Locate the cell with the specified text and output its [x, y] center coordinate. 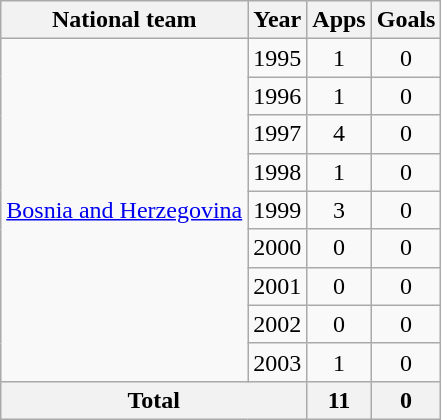
4 [339, 134]
2002 [278, 324]
11 [339, 400]
1996 [278, 96]
2000 [278, 248]
Bosnia and Herzegovina [124, 210]
Goals [406, 20]
1999 [278, 210]
1995 [278, 58]
2003 [278, 362]
1997 [278, 134]
1998 [278, 172]
National team [124, 20]
2001 [278, 286]
3 [339, 210]
Total [154, 400]
Apps [339, 20]
Year [278, 20]
